Return [x, y] of the center of cell containing provided text 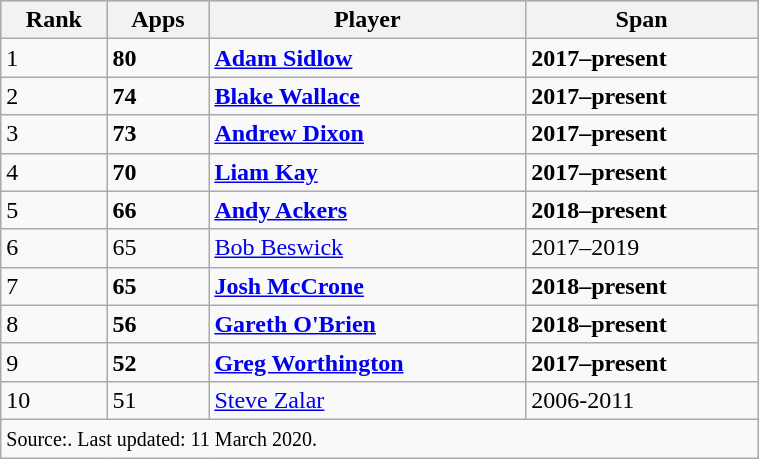
Source:. Last updated: 11 March 2020. [380, 438]
5 [54, 210]
Rank [54, 20]
Apps [158, 20]
66 [158, 210]
Josh McCrone [368, 286]
Bob Beswick [368, 248]
Blake Wallace [368, 96]
3 [54, 134]
8 [54, 324]
Steve Zalar [368, 400]
2006-2011 [642, 400]
52 [158, 362]
Adam Sidlow [368, 58]
56 [158, 324]
80 [158, 58]
6 [54, 248]
1 [54, 58]
Gareth O'Brien [368, 324]
2017–2019 [642, 248]
Liam Kay [368, 172]
74 [158, 96]
Span [642, 20]
73 [158, 134]
Andrew Dixon [368, 134]
2 [54, 96]
7 [54, 286]
9 [54, 362]
Andy Ackers [368, 210]
4 [54, 172]
70 [158, 172]
Player [368, 20]
10 [54, 400]
51 [158, 400]
Greg Worthington [368, 362]
